Return the (X, Y) coordinate for the center point of the cell that contains the specified text.  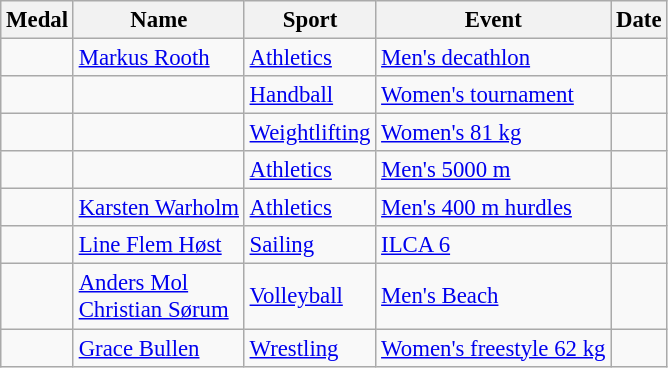
Medal (38, 20)
Men's Beach (494, 296)
Women's tournament (494, 95)
Karsten Warholm (158, 208)
Line Flem Høst (158, 245)
Women's 81 kg (494, 133)
Wrestling (310, 348)
Event (494, 20)
Anders MolChristian Sørum (158, 296)
Sailing (310, 245)
Men's 5000 m (494, 170)
Women's freestyle 62 kg (494, 348)
Date (639, 20)
Markus Rooth (158, 58)
Volleyball (310, 296)
ILCA 6 (494, 245)
Sport (310, 20)
Men's decathlon (494, 58)
Name (158, 20)
Grace Bullen (158, 348)
Men's 400 m hurdles (494, 208)
Weightlifting (310, 133)
Handball (310, 95)
